For the text-containing cell, return its midpoint in (x, y) coordinate format. 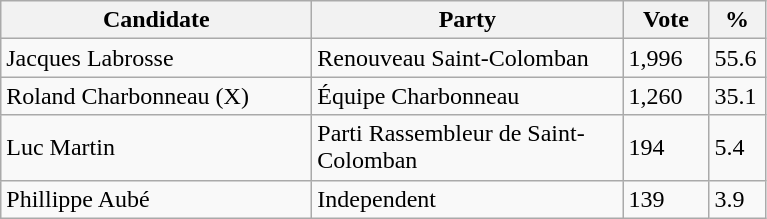
5.4 (737, 148)
Independent (468, 199)
194 (666, 148)
Luc Martin (156, 148)
Party (468, 20)
1,260 (666, 96)
% (737, 20)
Renouveau Saint-Colomban (468, 58)
Jacques Labrosse (156, 58)
3.9 (737, 199)
Parti Rassembleur de Saint-Colomban (468, 148)
139 (666, 199)
Candidate (156, 20)
55.6 (737, 58)
Vote (666, 20)
Phillippe Aubé (156, 199)
1,996 (666, 58)
Roland Charbonneau (X) (156, 96)
Équipe Charbonneau (468, 96)
35.1 (737, 96)
